Capture the cell that displays the provided text and extract its [X, Y] central coordinate. 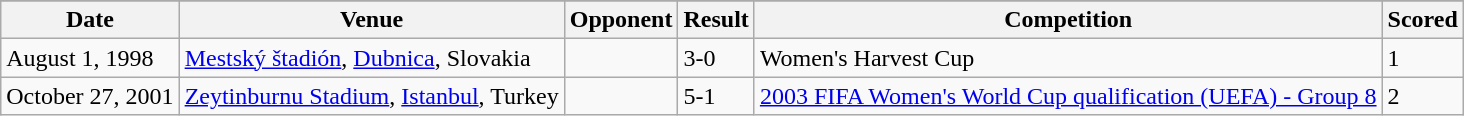
Opponent [621, 20]
Venue [372, 20]
August 1, 1998 [90, 58]
3-0 [716, 58]
Women's Harvest Cup [1068, 58]
Competition [1068, 20]
Result [716, 20]
Date [90, 20]
2003 FIFA Women's World Cup qualification (UEFA) - Group 8 [1068, 96]
Zeytinburnu Stadium, Istanbul, Turkey [372, 96]
October 27, 2001 [90, 96]
Mestský štadión, Dubnica, Slovakia [372, 58]
1 [1422, 58]
2 [1422, 96]
5-1 [716, 96]
Scored [1422, 20]
